Extract the [x, y] coordinate from the center of the cell holding the provided text.  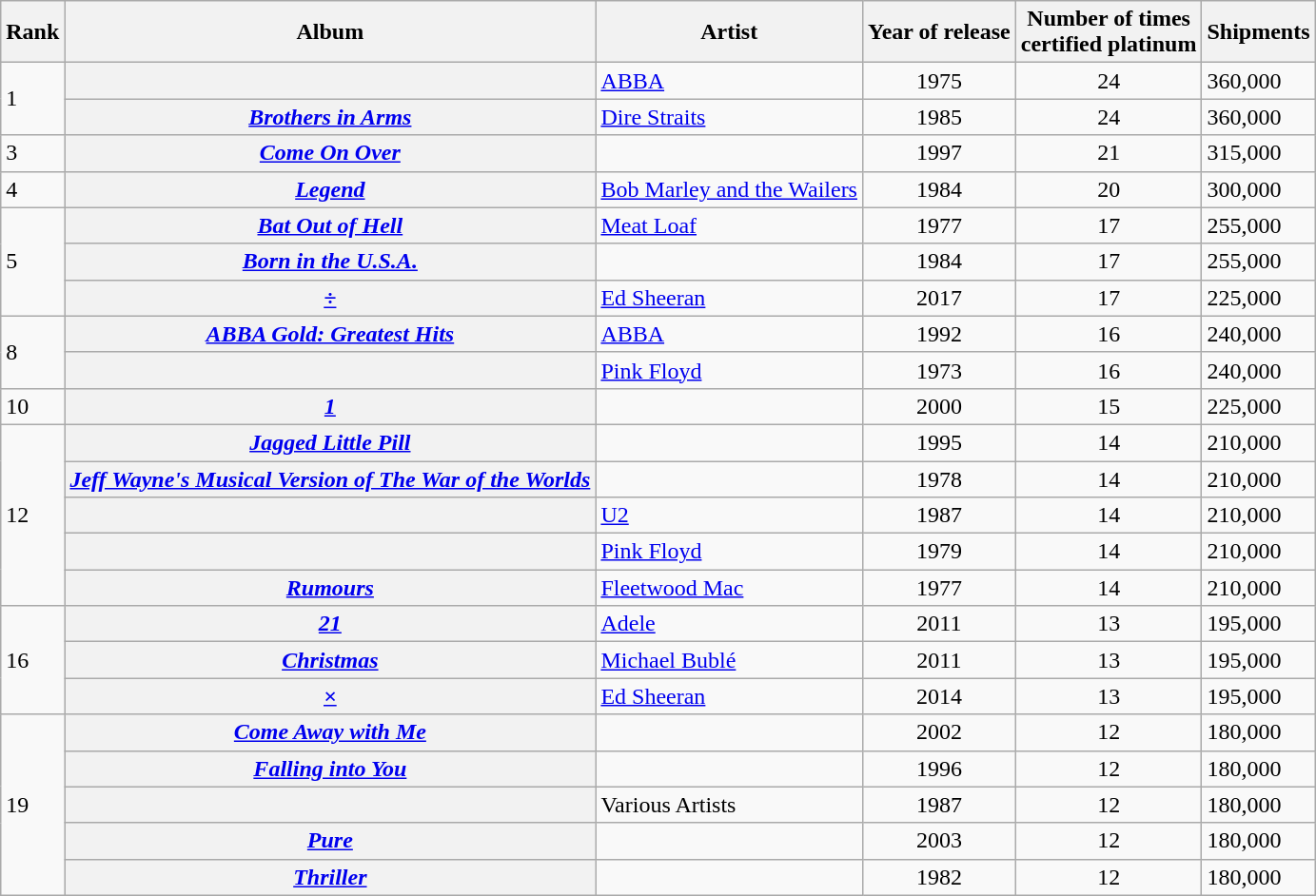
Born in the U.S.A. [330, 262]
Number of timescertified platinum [1109, 32]
10 [32, 406]
Bat Out of Hell [330, 225]
Falling into You [330, 769]
× [330, 696]
8 [32, 352]
Artist [729, 32]
1996 [938, 769]
19 [32, 805]
Meat Loaf [729, 225]
2002 [938, 732]
Various Artists [729, 805]
1997 [938, 153]
Rank [32, 32]
15 [1109, 406]
5 [32, 262]
Brothers in Arms [330, 117]
Bob Marley and the Wailers [729, 189]
Jeff Wayne's Musical Version of The War of the Worlds [330, 478]
÷ [330, 298]
1978 [938, 478]
Adele [729, 624]
Pure [330, 841]
Come Away with Me [330, 732]
Dire Straits [729, 117]
Fleetwood Mac [729, 588]
20 [1109, 189]
Christmas [330, 660]
1979 [938, 552]
1995 [938, 442]
1973 [938, 370]
2000 [938, 406]
Jagged Little Pill [330, 442]
ABBA Gold: Greatest Hits [330, 334]
Album [330, 32]
1975 [938, 81]
1982 [938, 877]
300,000 [1258, 189]
2014 [938, 696]
1985 [938, 117]
Michael Bublé [729, 660]
315,000 [1258, 153]
Year of release [938, 32]
Legend [330, 189]
Thriller [330, 877]
4 [32, 189]
Rumours [330, 588]
2017 [938, 298]
2003 [938, 841]
Come On Over [330, 153]
3 [32, 153]
Shipments [1258, 32]
U2 [729, 516]
1992 [938, 334]
